Identify which cell holds the provided text, then report its [X, Y] central coordinate. 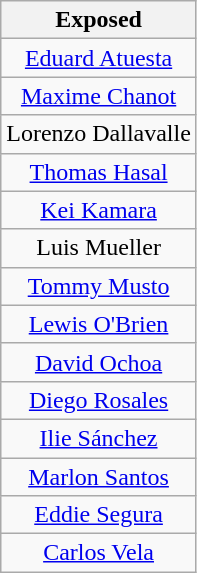
Eddie Segura [99, 515]
Diego Rosales [99, 400]
Marlon Santos [99, 477]
Maxime Chanot [99, 96]
Thomas Hasal [99, 172]
David Ochoa [99, 362]
Kei Kamara [99, 210]
Luis Mueller [99, 248]
Ilie Sánchez [99, 438]
Carlos Vela [99, 553]
Tommy Musto [99, 286]
Eduard Atuesta [99, 58]
Exposed [99, 20]
Lorenzo Dallavalle [99, 134]
Lewis O'Brien [99, 324]
